Return the [x, y] coordinate for the center point of the cell that contains the specified text.  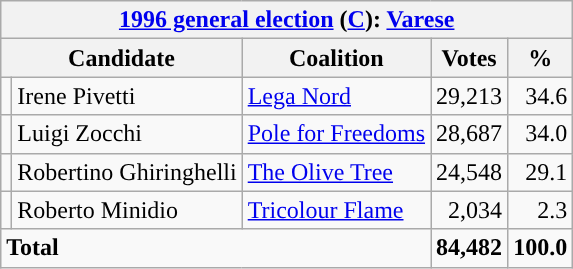
2.3 [540, 210]
1996 general election (C): Varese [287, 20]
Irene Pivetti [127, 96]
The Olive Tree [336, 172]
Luigi Zocchi [127, 134]
29.1 [540, 172]
Total [216, 248]
34.6 [540, 96]
Roberto Minidio [127, 210]
24,548 [470, 172]
Candidate [122, 58]
Robertino Ghiringhelli [127, 172]
28,687 [470, 134]
Tricolour Flame [336, 210]
29,213 [470, 96]
Pole for Freedoms [336, 134]
2,034 [470, 210]
% [540, 58]
Coalition [336, 58]
100.0 [540, 248]
Votes [470, 58]
84,482 [470, 248]
Lega Nord [336, 96]
34.0 [540, 134]
